Pinpoint the cell where the given text exists, returning its [x, y] midpoint coordinate. 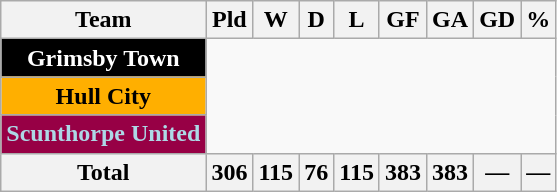
W [276, 20]
Grimsby Town [104, 58]
Team [104, 20]
D [316, 20]
GA [450, 20]
GD [498, 20]
L [357, 20]
% [538, 20]
306 [230, 172]
Pld [230, 20]
GF [402, 20]
Scunthorpe United [104, 134]
76 [316, 172]
Hull City [104, 96]
Total [104, 172]
